Find where the given text appears and provide that cell's center as [x, y] coordinate. 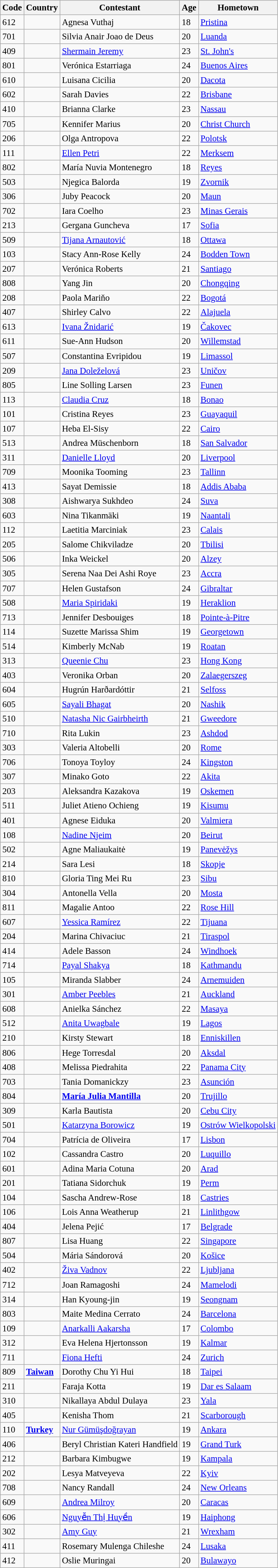
Tonoya Toyloy [120, 762]
509 [12, 240]
212 [12, 1459]
310 [12, 1401]
504 [12, 1256]
Barbara Kimbugwe [120, 1459]
Pointe-à-Pitre [238, 617]
Auckland [238, 994]
Country [42, 8]
510 [12, 719]
403 [12, 675]
Košice [238, 1256]
806 [12, 1053]
Addis Ababa [238, 487]
Brianna Clarke [120, 109]
210 [12, 1038]
306 [12, 196]
Amy Guy [120, 1531]
406 [12, 1444]
710 [12, 733]
Arad [238, 1168]
Zurich [238, 1357]
Juliet Atieno Ochieng [120, 806]
Verónica Roberts [120, 269]
Line Solling Larsen [120, 385]
Ankara [238, 1430]
Suzette Marissa Shim [120, 632]
211 [12, 1386]
Bulawayo [238, 1560]
Cairo [238, 428]
Heba El-Sisy [120, 428]
Juby Peacock [120, 196]
Tiraspol [238, 936]
Mamelodi [238, 1285]
Trujillo [238, 1096]
611 [12, 342]
Lisa Huang [120, 1241]
Panevėžys [238, 849]
Reyes [238, 167]
Kyiv [238, 1473]
307 [12, 777]
Masaya [238, 1009]
513 [12, 443]
Grand Turk [238, 1444]
Maun [238, 196]
Paola Mariňo [120, 298]
Hometown [238, 8]
Sara Lesi [120, 864]
205 [12, 545]
506 [12, 559]
Helen Gustafson [120, 588]
Sarah Davies [120, 95]
Sibu [238, 879]
Hong Kong [238, 661]
Bonao [238, 400]
Naantali [238, 516]
Tania Domanickzy [120, 1082]
Cassandra Castro [120, 1154]
Andrea Müschenborn [120, 443]
Maite Medina Cerrato [120, 1314]
802 [12, 167]
601 [12, 1168]
Payal Shakya [120, 965]
Claudia Cruz [120, 400]
Gweedore [238, 719]
609 [12, 1502]
Salome Chikviladze [120, 545]
Agnese Eiduka [120, 820]
Belgrade [238, 1227]
305 [12, 574]
Akita [238, 777]
712 [12, 1285]
101 [12, 414]
409 [12, 51]
Olga Antropova [120, 138]
Caracas [238, 1502]
209 [12, 371]
Barcelona [238, 1314]
501 [12, 1125]
602 [12, 95]
608 [12, 1009]
Joan Ramagoshi [120, 1285]
413 [12, 487]
607 [12, 922]
Nashik [238, 704]
811 [12, 908]
Buenos Aires [238, 66]
Oslie Muringai [120, 1560]
705 [12, 124]
314 [12, 1299]
810 [12, 879]
Ivana Žnidarić [120, 327]
Scarborough [238, 1416]
507 [12, 356]
Ottawa [238, 240]
Lagos [238, 1023]
Singapore [238, 1241]
Liverpool [238, 457]
Limassol [238, 356]
103 [12, 254]
Alajuela [238, 312]
Gibraltar [238, 588]
Brisbane [238, 95]
Čakovec [238, 327]
Ellen Petri [120, 153]
111 [12, 153]
Cristina Reyes [120, 414]
Bogotá [238, 298]
Nadine Njeim [120, 835]
704 [12, 1140]
102 [12, 1154]
Luquillo [238, 1154]
405 [12, 1416]
508 [12, 603]
Nina Tikanmäki [120, 516]
New Orleans [238, 1488]
605 [12, 704]
512 [12, 1023]
Veronika Orban [120, 675]
401 [12, 820]
612 [12, 22]
Gloria Ting Mei Ru [120, 879]
107 [12, 428]
Laetitia Marciniak [120, 530]
Pristina [238, 22]
Jana Doleželová [120, 371]
Roatan [238, 646]
Amber Peebles [120, 994]
104 [12, 1198]
606 [12, 1517]
202 [12, 1473]
Heraklion [238, 603]
Yessica Ramírez [120, 922]
805 [12, 385]
Seongnam [238, 1299]
Adina Maria Cotuna [120, 1168]
Hugrún Harðardóttir [120, 690]
Wrexham [238, 1531]
714 [12, 965]
201 [12, 1183]
Contestant [120, 8]
Jelena Pejić [120, 1227]
Sascha Andrew-Rose [120, 1198]
Sayali Bhagat [120, 704]
Nassau [238, 109]
109 [12, 1328]
301 [12, 994]
713 [12, 617]
Adele Basson [120, 951]
Antonella Vella [120, 893]
Taiwan [42, 1372]
Kisumu [238, 806]
Code [12, 8]
804 [12, 1096]
Luisana Cicilia [120, 80]
Nikallaya Abdul Dulaya [120, 1401]
Katarzyna Borowicz [120, 1125]
Serena Naa Dei Ashi Roye [120, 574]
Skopje [238, 864]
113 [12, 400]
Živa Vadnov [120, 1270]
801 [12, 66]
Georgetown [238, 632]
Lesya Matveyeva [120, 1473]
206 [12, 138]
Selfoss [238, 690]
Anarkalli Aakarsha [120, 1328]
Rita Lukin [120, 733]
Anita Uwagbale [120, 1023]
709 [12, 472]
Panama City [238, 1067]
Kathmandu [238, 965]
311 [12, 457]
Perm [238, 1183]
308 [12, 501]
Iara Coelho [120, 211]
Castries [238, 1198]
706 [12, 762]
Chongqing [238, 283]
Rose Hill [238, 908]
Maria Spiridaki [120, 603]
Aishwarya Sukhdeo [120, 501]
Oskemen [238, 791]
Verónica Estarriaga [120, 66]
Constantina Evripidou [120, 356]
Christ Church [238, 124]
313 [12, 661]
Luanda [238, 37]
809 [12, 1372]
Kennifer Marius [120, 124]
807 [12, 1241]
808 [12, 283]
Eva Helena Hjertonsson [120, 1343]
Karla Bautista [120, 1111]
503 [12, 182]
Bodden Town [238, 254]
702 [12, 211]
Sue-Ann Hudson [120, 342]
Stacy Ann-Rose Kelly [120, 254]
Ostrów Wielkopolski [238, 1125]
Beryl Christian Kateri Handfield [120, 1444]
Agnesa Vuthaj [120, 22]
Yala [238, 1401]
Kalmar [238, 1343]
Agne Maliaukaitė [120, 849]
803 [12, 1314]
Gergana Guncheva [120, 225]
Polotsk [238, 138]
Colombo [238, 1328]
203 [12, 791]
114 [12, 632]
Dacota [238, 80]
Santiago [238, 269]
Suva [238, 501]
Njegica Balorda [120, 182]
Linlithgow [238, 1212]
Arnemuiden [238, 980]
Jennifer Desbouiges [120, 617]
Kenisha Thom [120, 1416]
Inka Weickel [120, 559]
Silvia Anair Joao de Deus [120, 37]
Turkey [42, 1430]
711 [12, 1357]
309 [12, 1111]
707 [12, 588]
Zvornik [238, 182]
Rome [238, 748]
604 [12, 690]
207 [12, 269]
Calais [238, 530]
Tijuana [238, 922]
410 [12, 109]
Mosta [238, 893]
St. John's [238, 51]
Merksem [238, 153]
Cebu City [238, 1111]
Kirsty Stewart [120, 1038]
412 [12, 1560]
María Julia Mantilla [120, 1096]
404 [12, 1227]
Kampala [238, 1459]
Zalaegerszeg [238, 675]
María Nuvia Montenegro [120, 167]
Nancy Randall [120, 1488]
Windhoek [238, 951]
Dorothy Chu Yi Hui [120, 1372]
Valeria Altobelli [120, 748]
Lois Anna Weatherup [120, 1212]
303 [12, 748]
Lisbon [238, 1140]
Kimberly McNab [120, 646]
Melissa Piedrahita [120, 1067]
Fiona Hefti [120, 1357]
Queenie Chu [120, 661]
214 [12, 864]
302 [12, 1531]
204 [12, 936]
108 [12, 835]
304 [12, 893]
Moonika Tooming [120, 472]
Funen [238, 385]
Taipei [238, 1372]
Valmiera [238, 820]
Han Kyoung-jin [120, 1299]
Rosemary Mulenga Chileshe [120, 1546]
Accra [238, 574]
Age [189, 8]
Haiphong [238, 1517]
408 [12, 1067]
Sofia [238, 225]
Marina Chivaciuc [120, 936]
Andrea Milroy [120, 1502]
Lusaka [238, 1546]
Sayat Demissie [120, 487]
Tatiana Sidorchuk [120, 1183]
Anielka Sánchez [120, 1009]
312 [12, 1343]
112 [12, 530]
213 [12, 225]
Hege Torresdal [120, 1053]
208 [12, 298]
701 [12, 37]
Nur Gümüşdoğrayan [120, 1430]
Tallinn [238, 472]
San Salvador [238, 443]
Danielle Lloyd [120, 457]
Enniskillen [238, 1038]
Patrícia de Oliveira [120, 1140]
106 [12, 1212]
Dar es Salaam [238, 1386]
Willemstad [238, 342]
Beirut [238, 835]
407 [12, 312]
Aleksandra Kazakova [120, 791]
Ashdod [238, 733]
Uničov [238, 371]
Nguyễn Thị Huyền [120, 1517]
Tbilisi [238, 545]
603 [12, 516]
Natasha Nic Gairbheirth [120, 719]
708 [12, 1488]
Minas Gerais [238, 211]
402 [12, 1270]
Kingston [238, 762]
613 [12, 327]
Yang Jin [120, 283]
Asunción [238, 1082]
411 [12, 1546]
Mária Sándorová [120, 1256]
Miranda Slabber [120, 980]
Guayaquil [238, 414]
Shirley Calvo [120, 312]
514 [12, 646]
502 [12, 849]
Alzey [238, 559]
110 [12, 1430]
610 [12, 80]
Faraja Kotta [120, 1386]
Tijana Arnautović [120, 240]
105 [12, 980]
Shermain Jeremy [120, 51]
Magalie Antoo [120, 908]
414 [12, 951]
703 [12, 1082]
511 [12, 806]
Ljubljana [238, 1270]
Aksdal [238, 1053]
Minako Goto [120, 777]
